Return the [x, y] coordinate for the center point of the cell that contains the specified text.  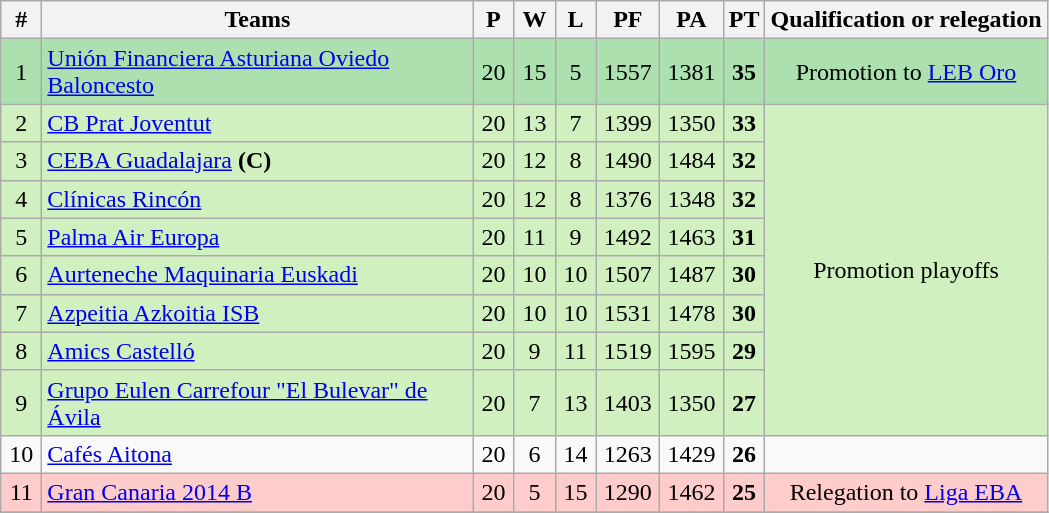
P [494, 20]
Azpeitia Azkoitia ISB [258, 313]
Teams [258, 20]
Relegation to Liga EBA [906, 492]
26 [744, 454]
Gran Canaria 2014 B [258, 492]
1381 [692, 72]
25 [744, 492]
1 [22, 72]
1519 [628, 351]
1263 [628, 454]
1490 [628, 161]
1403 [628, 402]
1487 [692, 275]
4 [22, 199]
33 [744, 123]
Amics Castelló [258, 351]
1484 [692, 161]
1290 [628, 492]
W [534, 20]
Aurteneche Maquinaria Euskadi [258, 275]
Qualification or relegation [906, 20]
1557 [628, 72]
1531 [628, 313]
Palma Air Europa [258, 237]
PF [628, 20]
1348 [692, 199]
2 [22, 123]
Grupo Eulen Carrefour "El Bulevar" de Ávila [258, 402]
PT [744, 20]
1492 [628, 237]
29 [744, 351]
3 [22, 161]
CEBA Guadalajara (C) [258, 161]
1507 [628, 275]
35 [744, 72]
PA [692, 20]
14 [576, 454]
Cafés Aitona [258, 454]
1462 [692, 492]
CB Prat Joventut [258, 123]
1478 [692, 313]
Promotion to LEB Oro [906, 72]
31 [744, 237]
Clínicas Rincón [258, 199]
1429 [692, 454]
# [22, 20]
L [576, 20]
Unión Financiera Asturiana Oviedo Baloncesto [258, 72]
1463 [692, 237]
1595 [692, 351]
27 [744, 402]
1376 [628, 199]
Promotion playoffs [906, 270]
1399 [628, 123]
